Capture the cell that displays the provided text and extract its (x, y) central coordinate. 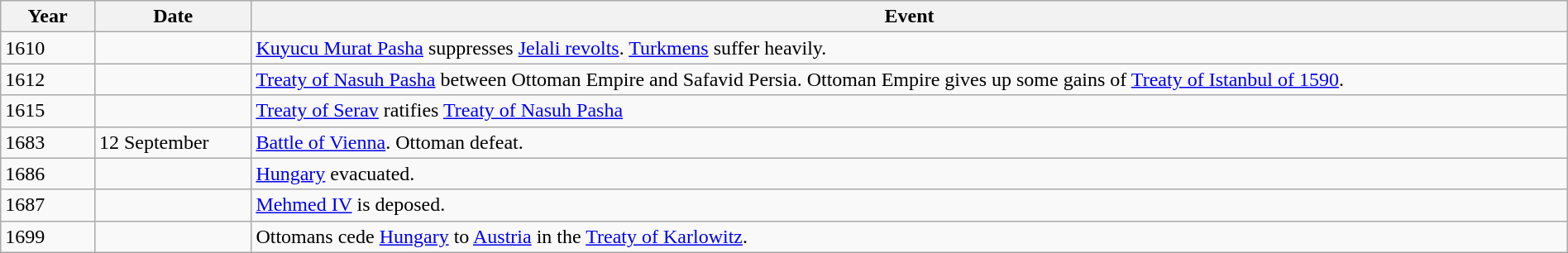
1683 (48, 142)
1610 (48, 48)
1615 (48, 111)
1612 (48, 79)
Year (48, 17)
1686 (48, 174)
Ottomans cede Hungary to Austria in the Treaty of Karlowitz. (910, 236)
12 September (172, 142)
Battle of Vienna. Ottoman defeat. (910, 142)
1699 (48, 236)
Event (910, 17)
1687 (48, 205)
Treaty of Nasuh Pasha between Ottoman Empire and Safavid Persia. Ottoman Empire gives up some gains of Treaty of Istanbul of 1590. (910, 79)
Kuyucu Murat Pasha suppresses Jelali revolts. Turkmens suffer heavily. (910, 48)
Date (172, 17)
Mehmed IV is deposed. (910, 205)
Treaty of Serav ratifies Treaty of Nasuh Pasha (910, 111)
Hungary evacuated. (910, 174)
